Provide the [X, Y] coordinate of the cell's center where the given text is located.  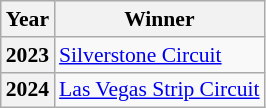
2024 [28, 90]
Year [28, 19]
Las Vegas Strip Circuit [160, 90]
Silverstone Circuit [160, 55]
Winner [160, 19]
2023 [28, 55]
